Return (X, Y) of the center of cell containing provided text 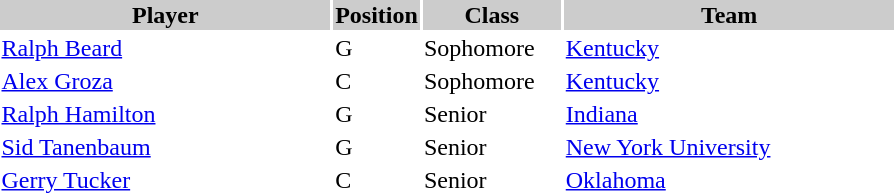
Ralph Beard (166, 48)
C (377, 81)
Ralph Hamilton (166, 114)
Indiana (729, 114)
Alex Groza (166, 81)
Sid Tanenbaum (166, 147)
Position (377, 15)
New York University (729, 147)
Class (492, 15)
Team (729, 15)
Player (166, 15)
